Provide the (x, y) coordinate of the cell's center where the given text is located.  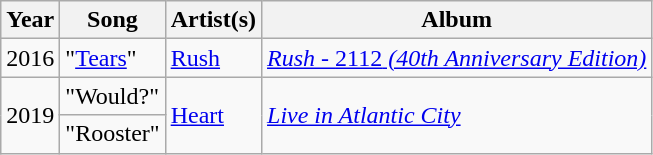
"Tears" (112, 58)
Rush (213, 58)
Album (457, 20)
"Rooster" (112, 134)
Song (112, 20)
2019 (30, 115)
Heart (213, 115)
Rush - 2112 (40th Anniversary Edition) (457, 58)
2016 (30, 58)
Year (30, 20)
Live in Atlantic City (457, 115)
Artist(s) (213, 20)
"Would?" (112, 96)
